Return [x, y] of the center of cell containing provided text 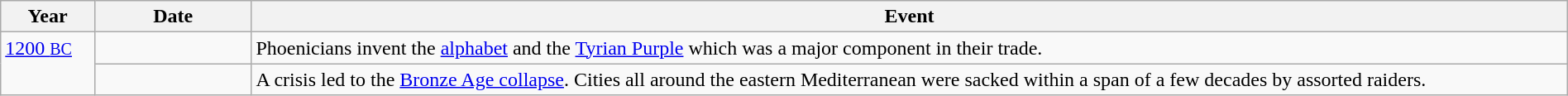
Year [48, 17]
Date [172, 17]
A crisis led to the Bronze Age collapse. Cities all around the eastern Mediterranean were sacked within a span of a few decades by assorted raiders. [910, 79]
1200 BC [48, 64]
Phoenicians invent the alphabet and the Tyrian Purple which was a major component in their trade. [910, 48]
Event [910, 17]
